Detect which cell encompasses the target text, then output its [x, y] center coordinate. 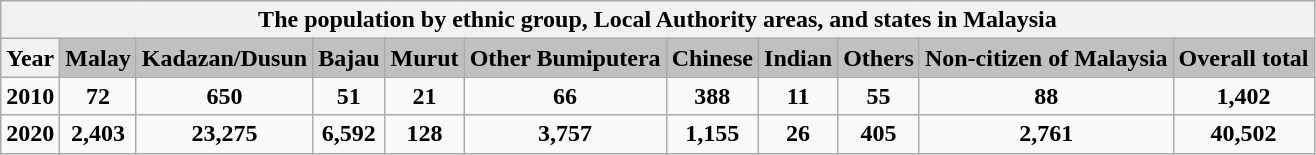
55 [879, 96]
Bajau [349, 58]
Other Bumiputera [565, 58]
51 [349, 96]
1,155 [712, 134]
405 [879, 134]
26 [798, 134]
2,403 [98, 134]
Others [879, 58]
Year [30, 58]
Non-citizen of Malaysia [1046, 58]
Murut [424, 58]
The population by ethnic group, Local Authority areas, and states in Malaysia [658, 20]
1,402 [1244, 96]
128 [424, 134]
Chinese [712, 58]
88 [1046, 96]
388 [712, 96]
Malay [98, 58]
650 [224, 96]
72 [98, 96]
6,592 [349, 134]
66 [565, 96]
11 [798, 96]
21 [424, 96]
3,757 [565, 134]
40,502 [1244, 134]
Overall total [1244, 58]
23,275 [224, 134]
2,761 [1046, 134]
2020 [30, 134]
Indian [798, 58]
Kadazan/Dusun [224, 58]
2010 [30, 96]
